Return the (X, Y) coordinate for the center point of the cell that contains the specified text.  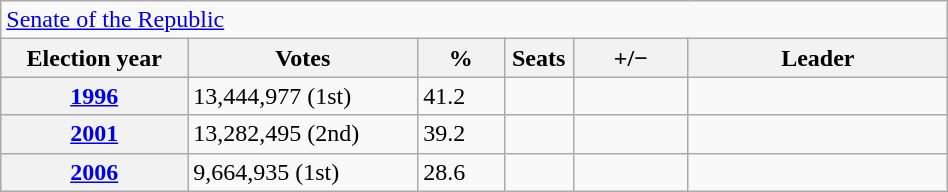
% (461, 58)
2006 (94, 172)
13,282,495 (2nd) (303, 134)
+/− (630, 58)
1996 (94, 96)
2001 (94, 134)
Leader (818, 58)
9,664,935 (1st) (303, 172)
28.6 (461, 172)
13,444,977 (1st) (303, 96)
Votes (303, 58)
41.2 (461, 96)
39.2 (461, 134)
Election year (94, 58)
Senate of the Republic (474, 20)
Seats (538, 58)
